Provide the (X, Y) coordinate of the cell's center where the given text is located.  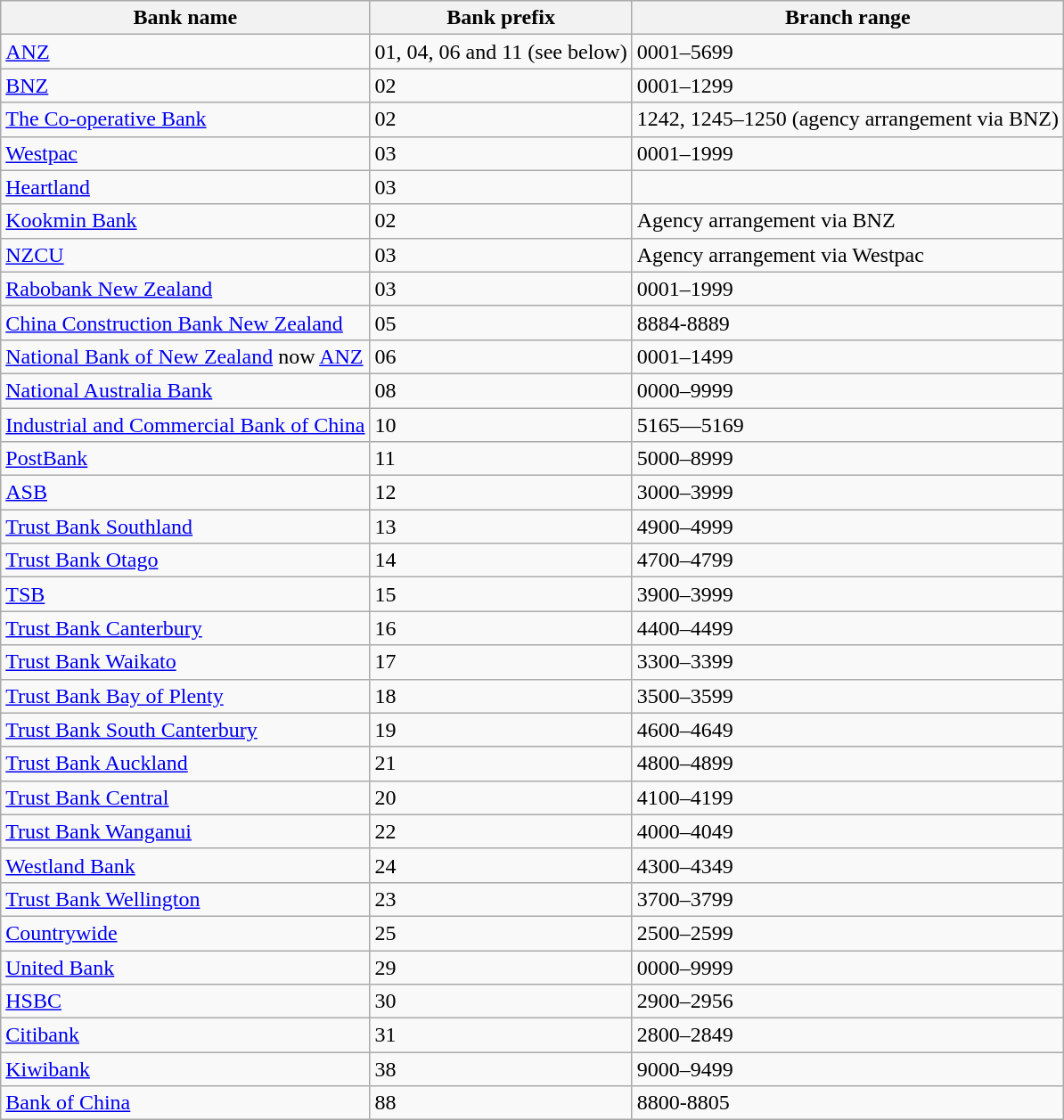
4700–4799 (847, 560)
Bank of China (185, 1103)
China Construction Bank New Zealand (185, 323)
21 (501, 764)
Trust Bank Wellington (185, 899)
Agency arrangement via Westpac (847, 255)
19 (501, 730)
ANZ (185, 52)
2900–2956 (847, 1001)
15 (501, 594)
United Bank (185, 967)
8800-8805 (847, 1103)
4000–4049 (847, 831)
Rabobank New Zealand (185, 289)
10 (501, 425)
4900–4999 (847, 527)
0001–1299 (847, 86)
29 (501, 967)
06 (501, 356)
38 (501, 1069)
31 (501, 1035)
13 (501, 527)
2800–2849 (847, 1035)
Trust Bank South Canterbury (185, 730)
16 (501, 628)
3000–3999 (847, 493)
17 (501, 662)
2500–2599 (847, 933)
08 (501, 390)
05 (501, 323)
1242, 1245–1250 (agency arrangement via BNZ) (847, 119)
20 (501, 797)
25 (501, 933)
Westpac (185, 153)
30 (501, 1001)
3900–3999 (847, 594)
12 (501, 493)
Trust Bank Central (185, 797)
Branch range (847, 18)
5165—5169 (847, 425)
The Co-operative Bank (185, 119)
4800–4899 (847, 764)
Trust Bank Southland (185, 527)
Kookmin Bank (185, 221)
8884-8889 (847, 323)
Trust Bank Bay of Plenty (185, 696)
Citibank (185, 1035)
PostBank (185, 459)
ASB (185, 493)
Trust Bank Wanganui (185, 831)
0001–1499 (847, 356)
4100–4199 (847, 797)
Trust Bank Otago (185, 560)
NZCU (185, 255)
5000–8999 (847, 459)
Heartland (185, 187)
Westland Bank (185, 865)
Bank name (185, 18)
24 (501, 865)
3500–3599 (847, 696)
Countrywide (185, 933)
National Bank of New Zealand now ANZ (185, 356)
3300–3399 (847, 662)
4600–4649 (847, 730)
National Australia Bank (185, 390)
22 (501, 831)
Kiwibank (185, 1069)
88 (501, 1103)
01, 04, 06 and 11 (see below) (501, 52)
14 (501, 560)
Trust Bank Auckland (185, 764)
Bank prefix (501, 18)
18 (501, 696)
TSB (185, 594)
9000–9499 (847, 1069)
HSBC (185, 1001)
3700–3799 (847, 899)
23 (501, 899)
Trust Bank Canterbury (185, 628)
4300–4349 (847, 865)
Agency arrangement via BNZ (847, 221)
BNZ (185, 86)
Trust Bank Waikato (185, 662)
Industrial and Commercial Bank of China (185, 425)
0001–5699 (847, 52)
4400–4499 (847, 628)
11 (501, 459)
